Search for the cell housing the specified text and yield its (x, y) center coordinate. 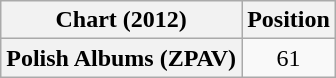
61 (289, 58)
Position (289, 20)
Chart (2012) (122, 20)
Polish Albums (ZPAV) (122, 58)
